Determine the (X, Y) coordinate at the center of the cell enclosing the given text.  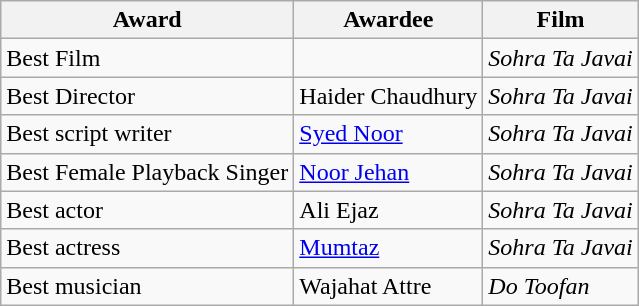
Award (148, 20)
Best actor (148, 210)
Wajahat Attre (388, 286)
Best Director (148, 96)
Awardee (388, 20)
Haider Chaudhury (388, 96)
Film (561, 20)
Noor Jehan (388, 172)
Best script writer (148, 134)
Best actress (148, 248)
Ali Ejaz (388, 210)
Do Toofan (561, 286)
Best musician (148, 286)
Best Female Playback Singer (148, 172)
Syed Noor (388, 134)
Best Film (148, 58)
Mumtaz (388, 248)
